Search for the cell housing the specified text and yield its [x, y] center coordinate. 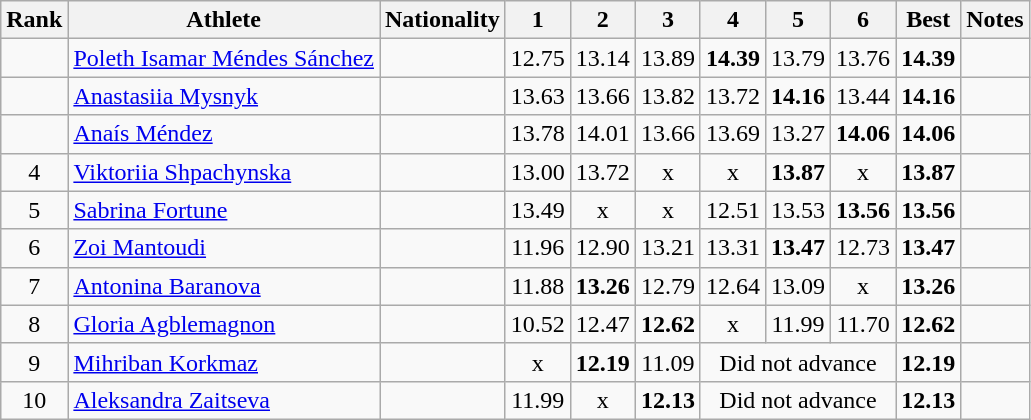
13.44 [864, 96]
7 [34, 286]
10.52 [538, 324]
Poleth Isamar Méndes Sánchez [224, 58]
Athlete [224, 20]
Viktoriia Shpachynska [224, 172]
11.96 [538, 248]
Mihriban Korkmaz [224, 362]
13.31 [732, 248]
Anaís Méndez [224, 134]
13.00 [538, 172]
13.89 [668, 58]
Aleksandra Zaitseva [224, 400]
3 [668, 20]
Gloria Agblemagnon [224, 324]
13.69 [732, 134]
1 [538, 20]
14.01 [602, 134]
Sabrina Fortune [224, 210]
Nationality [443, 20]
13.49 [538, 210]
13.53 [798, 210]
Anastasiia Mysnyk [224, 96]
9 [34, 362]
10 [34, 400]
12.64 [732, 286]
12.47 [602, 324]
12.75 [538, 58]
11.70 [864, 324]
12.79 [668, 286]
Rank [34, 20]
12.90 [602, 248]
13.78 [538, 134]
13.27 [798, 134]
12.73 [864, 248]
13.21 [668, 248]
Notes [995, 20]
Zoi Mantoudi [224, 248]
13.76 [864, 58]
11.09 [668, 362]
11.88 [538, 286]
13.63 [538, 96]
13.79 [798, 58]
Antonina Baranova [224, 286]
2 [602, 20]
12.51 [732, 210]
13.09 [798, 286]
13.82 [668, 96]
13.14 [602, 58]
Best [928, 20]
8 [34, 324]
